Determine the [x, y] coordinate at the center of the cell enclosing the given text.  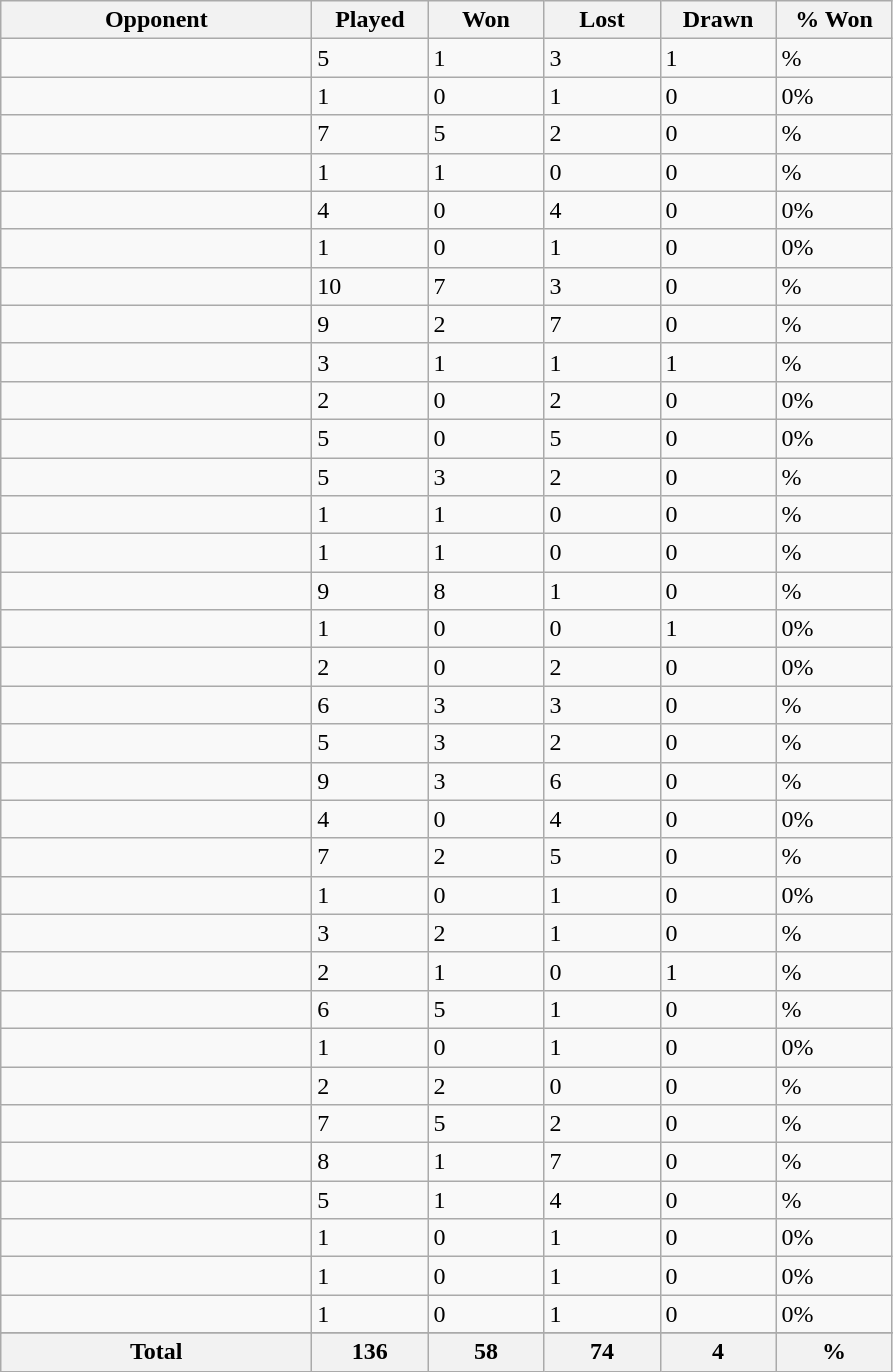
Lost [602, 20]
74 [602, 1352]
Won [486, 20]
58 [486, 1352]
Total [156, 1352]
Played [370, 20]
Opponent [156, 20]
Drawn [718, 20]
% Won [834, 20]
10 [370, 286]
136 [370, 1352]
